For the text-containing cell, return its midpoint in [x, y] coordinate format. 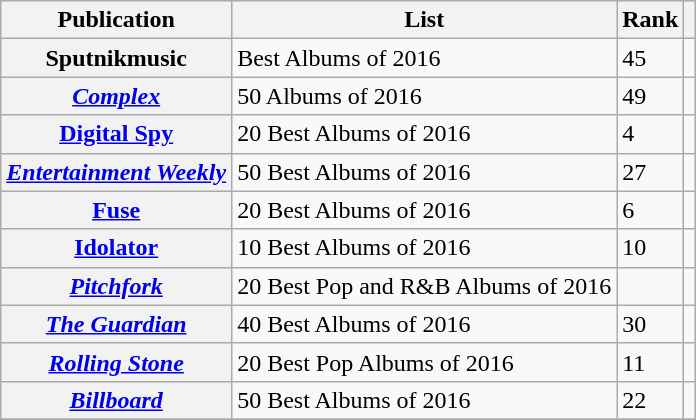
6 [650, 210]
Publication [116, 20]
4 [650, 134]
Rolling Stone [116, 362]
Entertainment Weekly [116, 172]
11 [650, 362]
Idolator [116, 248]
22 [650, 400]
40 Best Albums of 2016 [424, 324]
Fuse [116, 210]
Pitchfork [116, 286]
List [424, 20]
Rank [650, 20]
45 [650, 58]
27 [650, 172]
Complex [116, 96]
10 Best Albums of 2016 [424, 248]
49 [650, 96]
Best Albums of 2016 [424, 58]
50 Albums of 2016 [424, 96]
Billboard [116, 400]
30 [650, 324]
Digital Spy [116, 134]
Sputnikmusic [116, 58]
20 Best Pop and R&B Albums of 2016 [424, 286]
The Guardian [116, 324]
20 Best Pop Albums of 2016 [424, 362]
10 [650, 248]
